Return the (x, y) coordinate for the center point of the cell that contains the specified text.  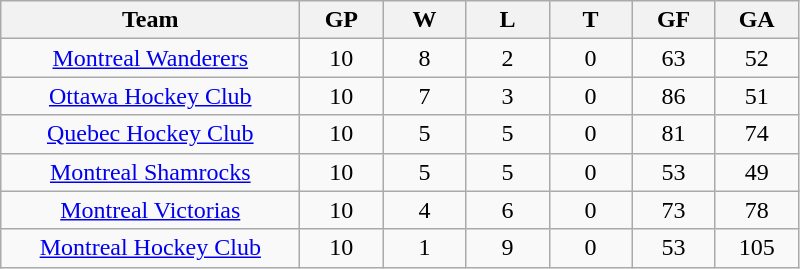
Montreal Victorias (150, 210)
2 (508, 58)
T (590, 20)
1 (424, 248)
Montreal Wanderers (150, 58)
L (508, 20)
7 (424, 96)
GA (756, 20)
86 (674, 96)
Quebec Hockey Club (150, 134)
Montreal Hockey Club (150, 248)
63 (674, 58)
73 (674, 210)
3 (508, 96)
6 (508, 210)
74 (756, 134)
9 (508, 248)
Ottawa Hockey Club (150, 96)
105 (756, 248)
51 (756, 96)
Montreal Shamrocks (150, 172)
GP (342, 20)
52 (756, 58)
49 (756, 172)
Team (150, 20)
78 (756, 210)
81 (674, 134)
W (424, 20)
4 (424, 210)
8 (424, 58)
GF (674, 20)
